Identify which cell holds the provided text, then report its [x, y] central coordinate. 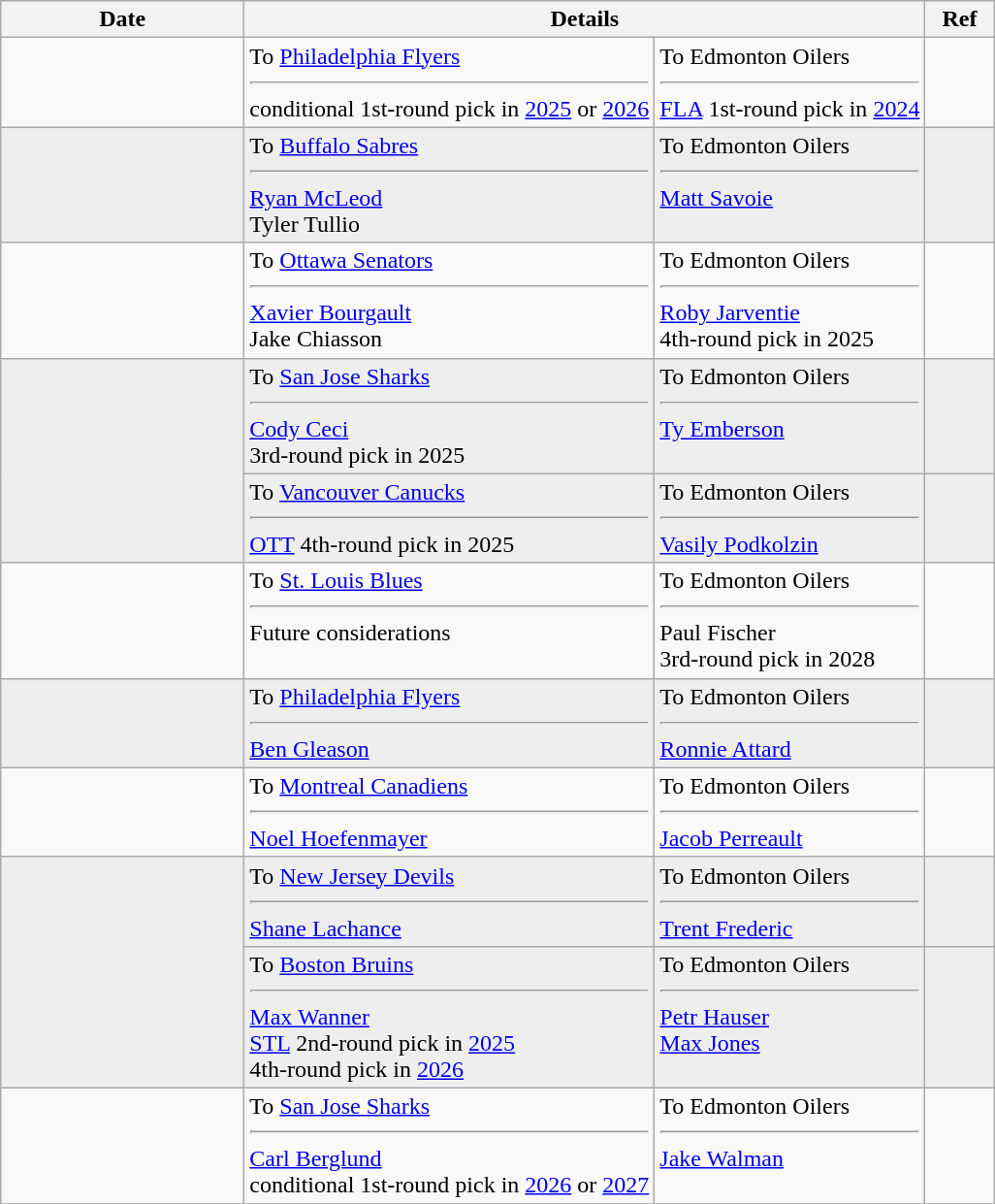
To Edmonton OilersVasily Podkolzin [789, 518]
To Montreal CanadiensNoel Hoefenmayer [450, 812]
To New Jersey DevilsShane Lachance [450, 901]
To Philadelphia Flyersconditional 1st-round pick in 2025 or 2026 [450, 82]
Date [122, 19]
To St. Louis BluesFuture considerations [450, 621]
To Ottawa SenatorsXavier BourgaultJake Chiasson [450, 301]
To Vancouver CanucksOTT 4th-round pick in 2025 [450, 518]
To Edmonton OilersRonnie Attard [789, 723]
To Philadelphia FlyersBen Gleason [450, 723]
Details [585, 19]
To Edmonton OilersRoby Jarventie4th-round pick in 2025 [789, 301]
To Edmonton OilersFLA 1st-round pick in 2024 [789, 82]
To San Jose SharksCarl Berglundconditional 1st-round pick in 2026 or 2027 [450, 1145]
To Edmonton OilersTrent Frederic [789, 901]
To Edmonton OilersPaul Fischer3rd-round pick in 2028 [789, 621]
To Edmonton OilersJake Walman [789, 1145]
To Edmonton OilersMatt Savoie [789, 184]
To Edmonton OilersPetr HauserMax Jones [789, 1017]
To Boston BruinsMax WannerSTL 2nd-round pick in 20254th-round pick in 2026 [450, 1017]
To Edmonton OilersTy Emberson [789, 415]
Ref [960, 19]
To Buffalo SabresRyan McLeodTyler Tullio [450, 184]
To Edmonton OilersJacob Perreault [789, 812]
To San Jose SharksCody Ceci3rd-round pick in 2025 [450, 415]
